Pinpoint the cell where the given text exists, returning its [X, Y] midpoint coordinate. 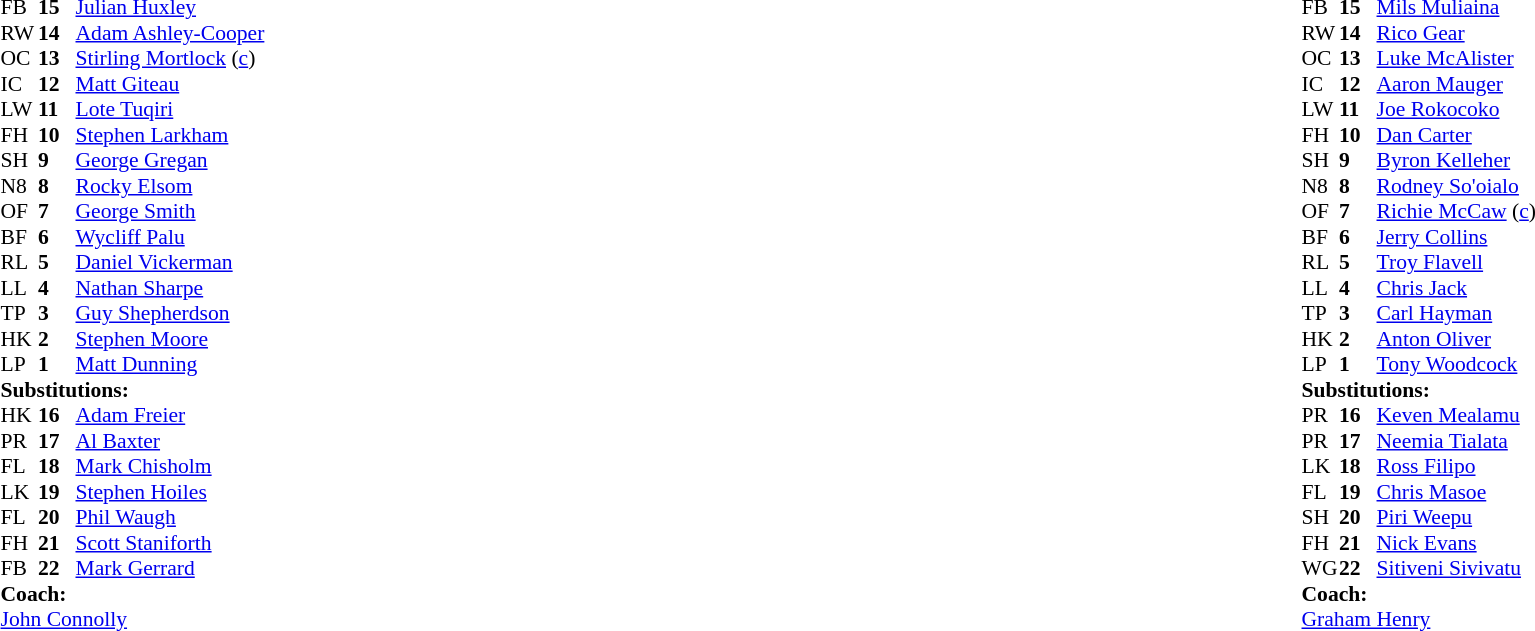
Scott Staniforth [170, 543]
Guy Shepherdson [170, 313]
George Smith [170, 211]
Substitutions: [132, 390]
Nathan Sharpe [170, 288]
Wycliff Palu [170, 237]
WG [1321, 569]
Matt Giteau [170, 84]
Daniel Vickerman [170, 263]
Al Baxter [170, 441]
Stephen Moore [170, 339]
Lote Tuqiri [170, 109]
Matt Dunning [170, 365]
Mark Gerrard [170, 569]
Adam Ashley-Cooper [170, 33]
Stephen Hoiles [170, 492]
FB [19, 569]
Stephen Larkham [170, 135]
Adam Freier [170, 415]
Mark Chisholm [170, 467]
Stirling Mortlock (c) [170, 59]
Phil Waugh [170, 517]
Coach: [132, 594]
Rocky Elsom [170, 186]
George Gregan [170, 161]
